Capture the cell that displays the provided text and extract its (x, y) central coordinate. 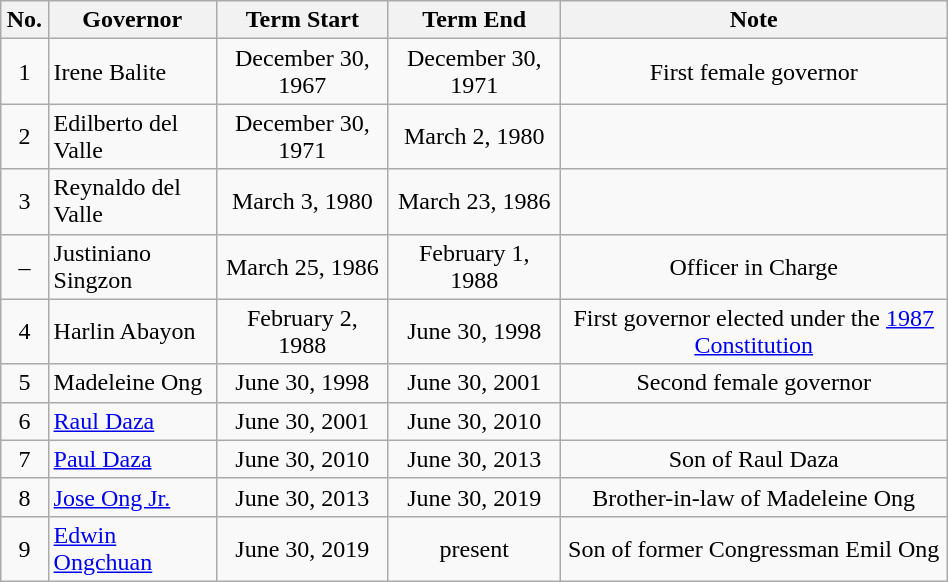
March 2, 1980 (474, 136)
February 1, 1988 (474, 266)
Note (754, 20)
6 (24, 421)
Governor (132, 20)
Term End (474, 20)
Paul Daza (132, 459)
Second female governor (754, 383)
December 30, 1967 (302, 72)
No. (24, 20)
Brother-in-law of Madeleine Ong (754, 497)
– (24, 266)
5 (24, 383)
February 2, 1988 (302, 332)
Edwin Ongchuan (132, 548)
Madeleine Ong (132, 383)
Edilberto del Valle (132, 136)
8 (24, 497)
Raul Daza (132, 421)
4 (24, 332)
March 23, 1986 (474, 202)
First governor elected under the 1987 Constitution (754, 332)
Justiniano Singzon (132, 266)
Officer in Charge (754, 266)
March 3, 1980 (302, 202)
Son of Raul Daza (754, 459)
Term Start (302, 20)
Harlin Abayon (132, 332)
7 (24, 459)
present (474, 548)
Jose Ong Jr. (132, 497)
1 (24, 72)
2 (24, 136)
First female governor (754, 72)
3 (24, 202)
Son of former Congressman Emil Ong (754, 548)
Irene Balite (132, 72)
March 25, 1986 (302, 266)
Reynaldo del Valle (132, 202)
9 (24, 548)
